Find where the given text appears and provide that cell's center as [X, Y] coordinate. 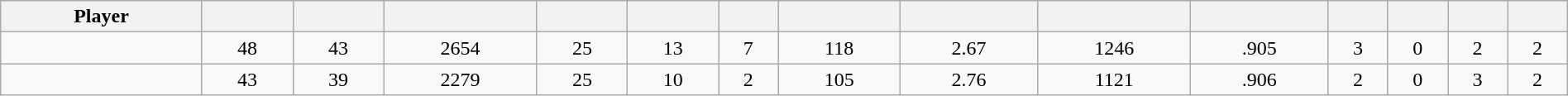
2279 [460, 79]
Player [101, 17]
7 [748, 48]
.906 [1260, 79]
10 [673, 79]
1246 [1115, 48]
13 [673, 48]
118 [839, 48]
2654 [460, 48]
39 [338, 79]
2.76 [968, 79]
1121 [1115, 79]
48 [247, 48]
.905 [1260, 48]
105 [839, 79]
2.67 [968, 48]
